Scan for the cell matching the given text and deliver its [x, y] coordinate at center. 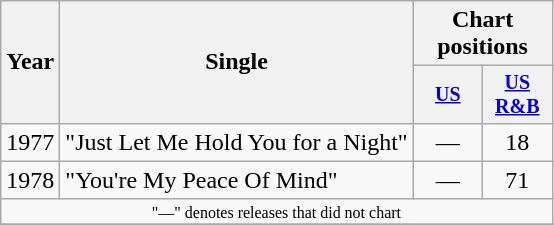
18 [518, 142]
Chart positions [482, 34]
1977 [30, 142]
"Just Let Me Hold You for a Night" [236, 142]
71 [518, 180]
"You're My Peace Of Mind" [236, 180]
Year [30, 62]
"—" denotes releases that did not chart [276, 211]
1978 [30, 180]
USR&B [518, 94]
US [448, 94]
Single [236, 62]
